Scan for the cell matching the given text and deliver its (X, Y) coordinate at center. 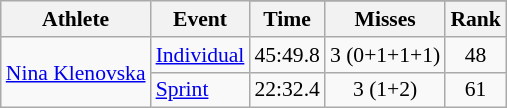
48 (476, 55)
Misses (385, 19)
Athlete (76, 19)
Time (286, 19)
Event (200, 19)
3 (1+2) (385, 90)
45:49.8 (286, 55)
Nina Klenovska (76, 72)
Sprint (200, 90)
22:32.4 (286, 90)
Individual (200, 55)
61 (476, 90)
Rank (476, 19)
3 (0+1+1+1) (385, 55)
